Output the (x, y) coordinate of the center of the cell containing the given text.  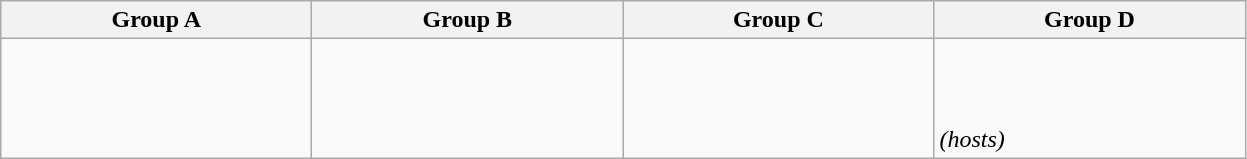
Group A (156, 20)
Group D (1090, 20)
Group B (468, 20)
(hosts) (1090, 98)
Group C (778, 20)
